For the text-containing cell, return its midpoint in (X, Y) coordinate format. 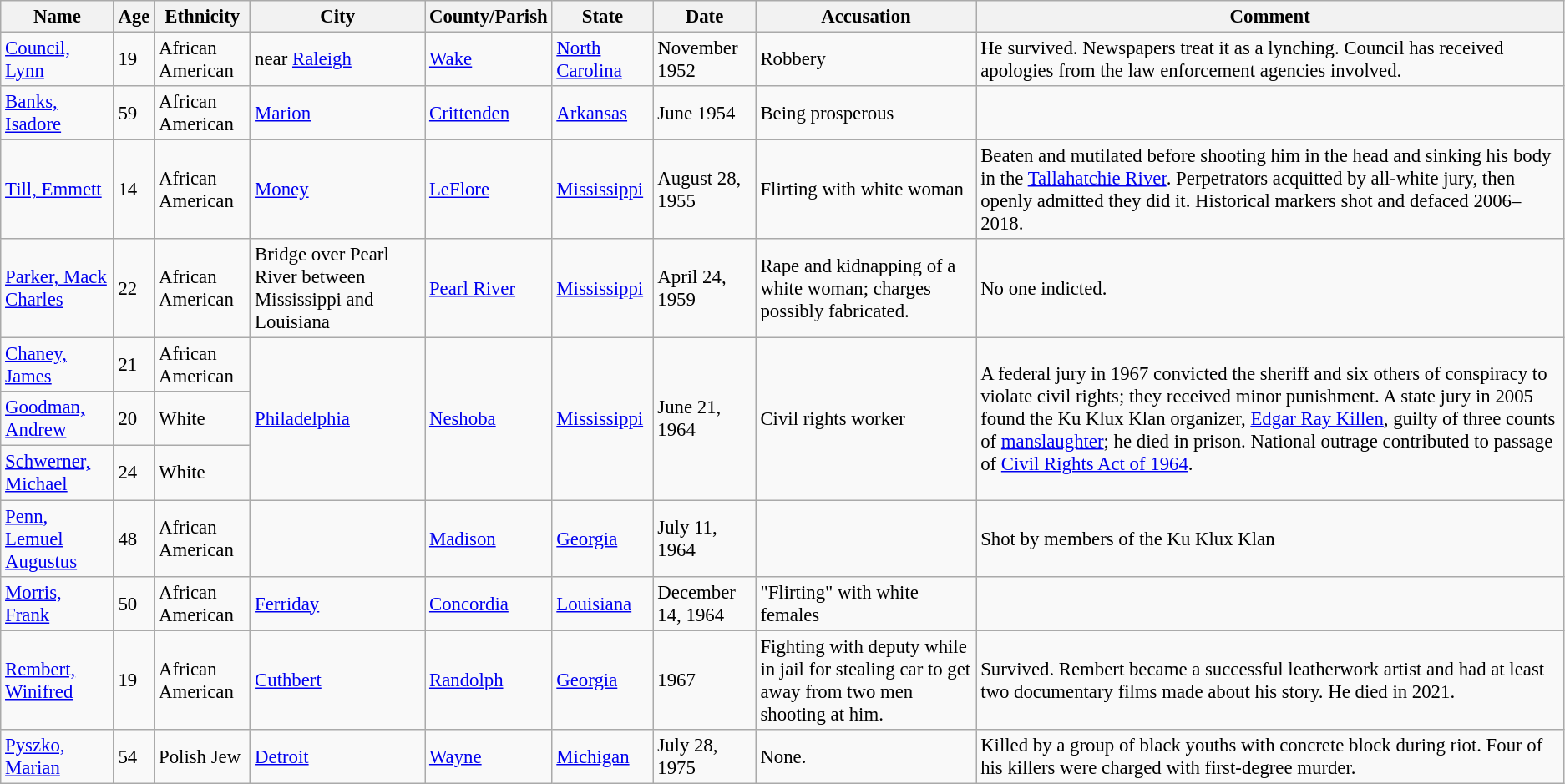
1967 (705, 680)
20 (134, 419)
14 (134, 190)
Michigan (603, 756)
"Flirting" with white females (866, 603)
Rape and kidnapping of a white woman; charges possibly fabricated. (866, 289)
Penn, Lemuel Augustus (57, 539)
48 (134, 539)
Money (337, 190)
Concordia (489, 603)
June 1954 (705, 114)
State (603, 17)
Shot by members of the Ku Klux Klan (1270, 539)
Name (57, 17)
June 21, 1964 (705, 419)
City (337, 17)
Fighting with deputy while in jail for stealing car to get away from two men shooting at him. (866, 680)
21 (134, 366)
November 1952 (705, 60)
Chaney, James (57, 366)
Madison (489, 539)
22 (134, 289)
County/Parish (489, 17)
50 (134, 603)
Flirting with white woman (866, 190)
Pearl River (489, 289)
Robbery (866, 60)
Morris, Frank (57, 603)
Polish Jew (202, 756)
Survived. Rembert became a successful leatherwork artist and had at least two documentary films made about his story. He died in 2021. (1270, 680)
near Raleigh (337, 60)
Schwerner, Michael (57, 473)
Civil rights worker (866, 419)
None. (866, 756)
Being prosperous (866, 114)
Accusation (866, 17)
59 (134, 114)
LeFlore (489, 190)
August 28, 1955 (705, 190)
Bridge over Pearl River between Mississippi and Louisiana (337, 289)
54 (134, 756)
July 11, 1964 (705, 539)
Randolph (489, 680)
Cuthbert (337, 680)
Council, Lynn (57, 60)
Goodman, Andrew (57, 419)
Pyszko, Marian (57, 756)
Neshoba (489, 419)
Louisiana (603, 603)
Marion (337, 114)
Ferriday (337, 603)
Crittenden (489, 114)
Killed by a group of black youths with concrete block during riot. Four of his killers were charged with first-degree murder. (1270, 756)
Wake (489, 60)
He survived. Newspapers treat it as a lynching. Council has received apologies from the law enforcement agencies involved. (1270, 60)
Till, Emmett (57, 190)
No one indicted. (1270, 289)
Philadelphia (337, 419)
Parker, Mack Charles (57, 289)
Rembert, Winifred (57, 680)
Wayne (489, 756)
Comment (1270, 17)
Ethnicity (202, 17)
December 14, 1964 (705, 603)
Age (134, 17)
Detroit (337, 756)
Banks, Isadore (57, 114)
July 28, 1975 (705, 756)
Arkansas (603, 114)
North Carolina (603, 60)
24 (134, 473)
Date (705, 17)
April 24, 1959 (705, 289)
